Extract the [x, y] coordinate from the center of the cell holding the provided text.  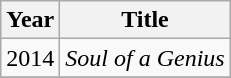
Year [30, 20]
Soul of a Genius [145, 58]
Title [145, 20]
2014 [30, 58]
